Output the (x, y) coordinate of the center of the cell containing the given text.  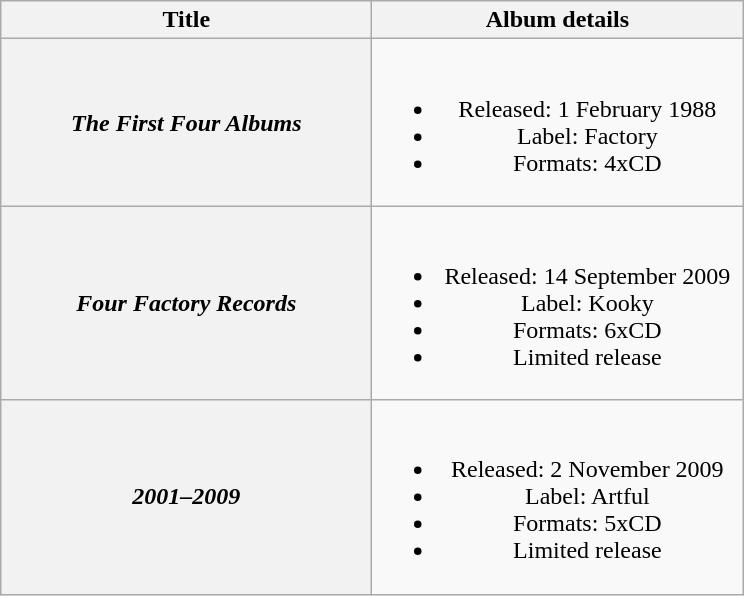
Released: 1 February 1988Label: FactoryFormats: 4xCD (558, 122)
2001–2009 (186, 497)
Album details (558, 20)
Four Factory Records (186, 303)
Released: 14 September 2009Label: KookyFormats: 6xCDLimited release (558, 303)
Title (186, 20)
Released: 2 November 2009Label: ArtfulFormats: 5xCDLimited release (558, 497)
The First Four Albums (186, 122)
